Locate the cell with the specified text and output its [X, Y] center coordinate. 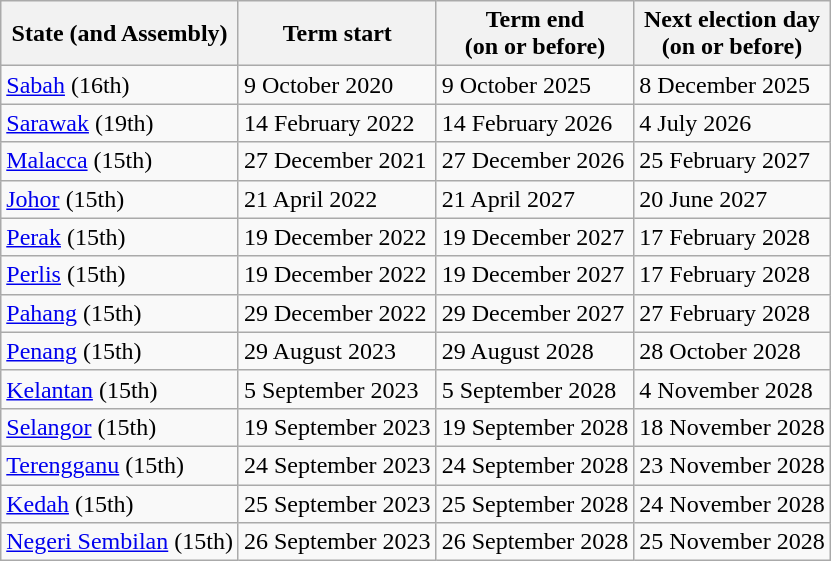
14 February 2022 [337, 123]
9 October 2020 [337, 85]
25 November 2028 [732, 542]
Perlis (15th) [120, 275]
Sarawak (19th) [120, 123]
Pahang (15th) [120, 313]
24 September 2028 [535, 465]
28 October 2028 [732, 351]
4 July 2026 [732, 123]
9 October 2025 [535, 85]
26 September 2023 [337, 542]
29 August 2023 [337, 351]
8 December 2025 [732, 85]
5 September 2023 [337, 389]
29 August 2028 [535, 351]
27 December 2021 [337, 161]
19 September 2023 [337, 427]
Terengganu (15th) [120, 465]
Kelantan (15th) [120, 389]
23 November 2028 [732, 465]
21 April 2022 [337, 199]
Kedah (15th) [120, 503]
State (and Assembly) [120, 34]
29 December 2027 [535, 313]
Perak (15th) [120, 237]
Term start [337, 34]
27 December 2026 [535, 161]
24 September 2023 [337, 465]
Penang (15th) [120, 351]
Malacca (15th) [120, 161]
25 September 2023 [337, 503]
25 February 2027 [732, 161]
Johor (15th) [120, 199]
29 December 2022 [337, 313]
18 November 2028 [732, 427]
19 September 2028 [535, 427]
26 September 2028 [535, 542]
4 November 2028 [732, 389]
5 September 2028 [535, 389]
Next election day(on or before) [732, 34]
20 June 2027 [732, 199]
Selangor (15th) [120, 427]
Sabah (16th) [120, 85]
Term end(on or before) [535, 34]
24 November 2028 [732, 503]
25 September 2028 [535, 503]
14 February 2026 [535, 123]
21 April 2027 [535, 199]
27 February 2028 [732, 313]
Negeri Sembilan (15th) [120, 542]
